For the text-containing cell, return its midpoint in [X, Y] coordinate format. 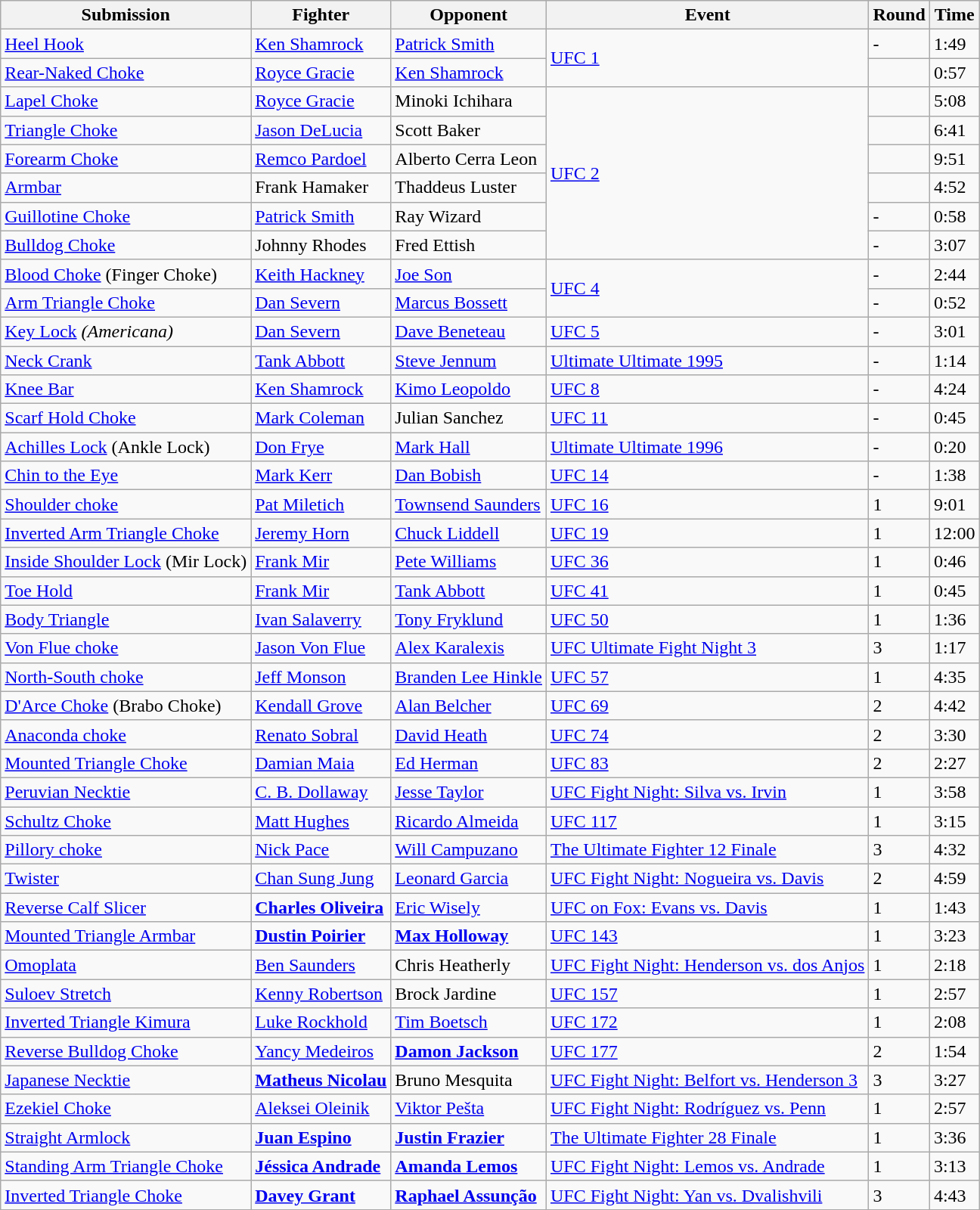
Omoplata [126, 965]
UFC 57 [707, 677]
1:49 [954, 44]
Mounted Triangle Choke [126, 763]
UFC Fight Night: Belfort vs. Henderson 3 [707, 1080]
2:44 [954, 274]
Jéssica Andrade [321, 1166]
Reverse Calf Slicer [126, 907]
UFC 14 [707, 476]
1:36 [954, 619]
Inverted Triangle Kimura [126, 1022]
Alan Belcher [469, 706]
Marcus Bossett [469, 302]
Renato Sobral [321, 734]
UFC 2 [707, 173]
1:43 [954, 907]
Guillotine Choke [126, 216]
Triangle Choke [126, 130]
UFC 172 [707, 1022]
4:42 [954, 706]
The Ultimate Fighter 12 Finale [707, 850]
UFC 74 [707, 734]
Max Holloway [469, 936]
Chuck Liddell [469, 533]
Alex Karalexis [469, 648]
Round [899, 15]
UFC 143 [707, 936]
Ben Saunders [321, 965]
Amanda Lemos [469, 1166]
Jason DeLucia [321, 130]
Nick Pace [321, 850]
UFC 41 [707, 591]
12:00 [954, 533]
Damian Maia [321, 763]
1:14 [954, 361]
Yancy Medeiros [321, 1051]
Mounted Triangle Armbar [126, 936]
Aleksei Oleinik [321, 1109]
Bulldog Choke [126, 245]
Ed Herman [469, 763]
Keith Hackney [321, 274]
Jeff Monson [321, 677]
4:35 [954, 677]
Heel Hook [126, 44]
Body Triangle [126, 619]
UFC 157 [707, 994]
UFC 16 [707, 504]
Matt Hughes [321, 821]
Suloev Stretch [126, 994]
Forearm Choke [126, 159]
The Ultimate Fighter 28 Finale [707, 1137]
Townsend Saunders [469, 504]
Inside Shoulder Lock (Mir Lock) [126, 562]
UFC Fight Night: Lemos vs. Andrade [707, 1166]
UFC 1 [707, 58]
Arm Triangle Choke [126, 302]
Rear-Naked Choke [126, 73]
Charles Oliveira [321, 907]
Ultimate Ultimate 1996 [707, 447]
0:20 [954, 447]
Brock Jardine [469, 994]
UFC Ultimate Fight Night 3 [707, 648]
Armbar [126, 188]
Will Campuzano [469, 850]
Jason Von Flue [321, 648]
Fred Ettish [469, 245]
UFC Fight Night: Henderson vs. dos Anjos [707, 965]
David Heath [469, 734]
D'Arce Choke (Brabo Choke) [126, 706]
Remco Pardoel [321, 159]
Leonard Garcia [469, 879]
0:58 [954, 216]
4:32 [954, 850]
Pat Miletich [321, 504]
Pillory choke [126, 850]
Anaconda choke [126, 734]
UFC Fight Night: Rodríguez vs. Penn [707, 1109]
Time [954, 15]
Achilles Lock (Ankle Lock) [126, 447]
Mark Coleman [321, 418]
Bruno Mesquita [469, 1080]
C. B. Dollaway [321, 792]
Don Frye [321, 447]
Scott Baker [469, 130]
Joe Son [469, 274]
UFC 11 [707, 418]
Mark Kerr [321, 476]
Alberto Cerra Leon [469, 159]
Matheus Nicolau [321, 1080]
Fighter [321, 15]
3:36 [954, 1137]
3:01 [954, 331]
Mark Hall [469, 447]
0:57 [954, 73]
Davey Grant [321, 1195]
3:15 [954, 821]
Blood Choke (Finger Choke) [126, 274]
3:30 [954, 734]
3:13 [954, 1166]
Dustin Poirier [321, 936]
Frank Hamaker [321, 188]
Opponent [469, 15]
Branden Lee Hinkle [469, 677]
6:41 [954, 130]
Twister [126, 879]
Justin Frazier [469, 1137]
UFC Fight Night: Silva vs. Irvin [707, 792]
1:17 [954, 648]
Dan Bobish [469, 476]
UFC Fight Night: Nogueira vs. Davis [707, 879]
Tim Boetsch [469, 1022]
Lapel Choke [126, 101]
Event [707, 15]
0:52 [954, 302]
Julian Sanchez [469, 418]
UFC 69 [707, 706]
4:59 [954, 879]
Inverted Arm Triangle Choke [126, 533]
UFC 177 [707, 1051]
Key Lock (Americana) [126, 331]
4:43 [954, 1195]
Thaddeus Luster [469, 188]
Kimo Leopoldo [469, 389]
Ray Wizard [469, 216]
UFC 4 [707, 288]
Inverted Triangle Choke [126, 1195]
Dave Beneteau [469, 331]
UFC on Fox: Evans vs. Davis [707, 907]
Juan Espino [321, 1137]
Damon Jackson [469, 1051]
Luke Rockhold [321, 1022]
3:23 [954, 936]
1:54 [954, 1051]
Reverse Bulldog Choke [126, 1051]
0:46 [954, 562]
Schultz Choke [126, 821]
Viktor Pešta [469, 1109]
Ricardo Almeida [469, 821]
Japanese Necktie [126, 1080]
UFC 8 [707, 389]
Jeremy Horn [321, 533]
Pete Williams [469, 562]
Raphael Assunção [469, 1195]
Von Flue choke [126, 648]
2:27 [954, 763]
UFC 36 [707, 562]
Knee Bar [126, 389]
3:27 [954, 1080]
Jesse Taylor [469, 792]
North-South choke [126, 677]
Ultimate Ultimate 1995 [707, 361]
Chris Heatherly [469, 965]
Toe Hold [126, 591]
3:07 [954, 245]
Steve Jennum [469, 361]
Minoki Ichihara [469, 101]
Scarf Hold Choke [126, 418]
5:08 [954, 101]
1:38 [954, 476]
Submission [126, 15]
4:24 [954, 389]
UFC 50 [707, 619]
Johnny Rhodes [321, 245]
9:51 [954, 159]
UFC Fight Night: Yan vs. Dvalishvili [707, 1195]
Peruvian Necktie [126, 792]
Ezekiel Choke [126, 1109]
UFC 117 [707, 821]
Kendall Grove [321, 706]
Straight Armlock [126, 1137]
Eric Wisely [469, 907]
Neck Crank [126, 361]
Chin to the Eye [126, 476]
4:52 [954, 188]
Standing Arm Triangle Choke [126, 1166]
UFC 5 [707, 331]
9:01 [954, 504]
2:18 [954, 965]
UFC 19 [707, 533]
Tony Fryklund [469, 619]
2:08 [954, 1022]
UFC 83 [707, 763]
Ivan Salaverry [321, 619]
Chan Sung Jung [321, 879]
Shoulder choke [126, 504]
Kenny Robertson [321, 994]
3:58 [954, 792]
